Identify which cell holds the provided text, then report its [X, Y] central coordinate. 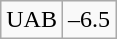
–6.5 [88, 19]
UAB [32, 19]
